Determine the [X, Y] coordinate at the center of the cell enclosing the given text.  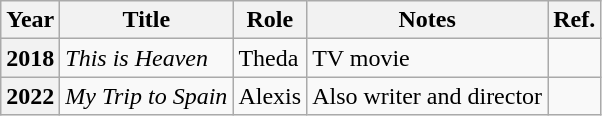
Title [146, 20]
Also writer and director [428, 96]
This is Heaven [146, 58]
Alexis [270, 96]
Year [30, 20]
2018 [30, 58]
Theda [270, 58]
Notes [428, 20]
2022 [30, 96]
Ref. [574, 20]
My Trip to Spain [146, 96]
TV movie [428, 58]
Role [270, 20]
